Return the [X, Y] coordinate for the center point of the cell that contains the specified text.  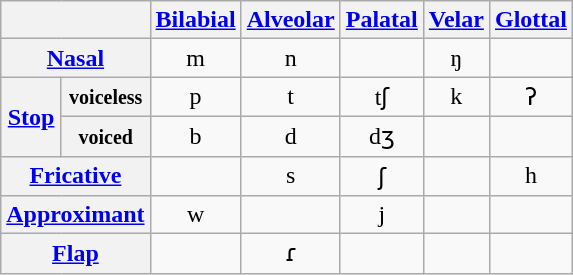
Glottal [530, 20]
s [290, 176]
Flap [76, 254]
j [382, 215]
Nasal [76, 58]
m [196, 58]
Alveolar [290, 20]
Approximant [76, 215]
w [196, 215]
dʒ [382, 136]
Palatal [382, 20]
ɾ [290, 254]
Fricative [76, 176]
voiced [106, 136]
n [290, 58]
k [456, 97]
Velar [456, 20]
d [290, 136]
Stop [32, 116]
tʃ [382, 97]
voiceless [106, 97]
ʃ [382, 176]
ʔ [530, 97]
ŋ [456, 58]
h [530, 176]
Bilabial [196, 20]
t [290, 97]
b [196, 136]
p [196, 97]
